Determine the [X, Y] coordinate at the center of the cell enclosing the given text.  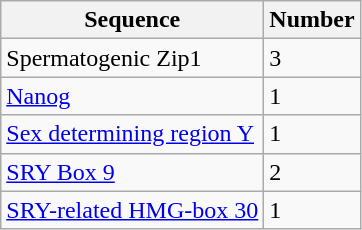
Spermatogenic Zip1 [132, 58]
2 [312, 172]
SRY Box 9 [132, 172]
3 [312, 58]
Number [312, 20]
Nanog [132, 96]
Sequence [132, 20]
Sex determining region Y [132, 134]
SRY-related HMG-box 30 [132, 210]
